Find where the given text appears and provide that cell's center as (X, Y) coordinate. 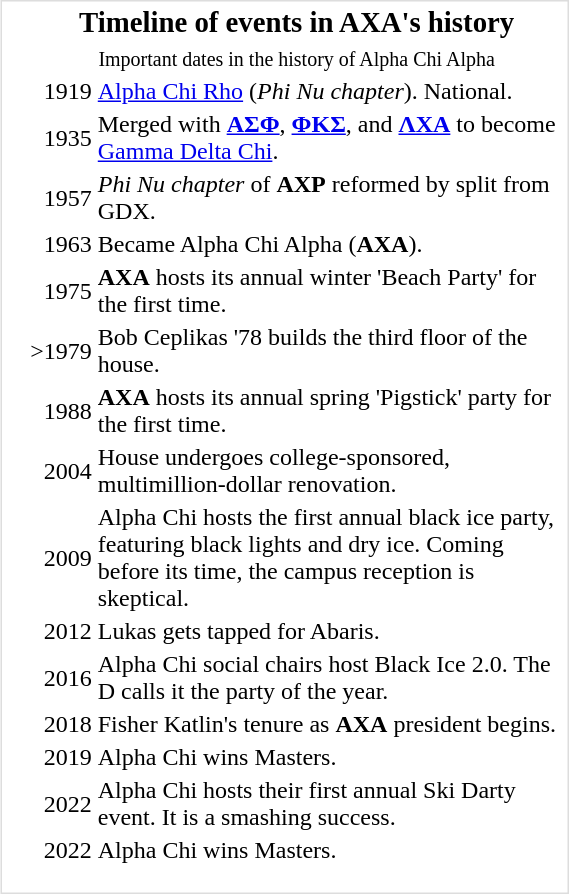
2016 (62, 678)
1988 (62, 410)
AXA hosts its annual spring 'Pigstick' party for the first time. (330, 410)
Important dates in the history of Alpha Chi Alpha (297, 59)
1935 (62, 138)
2009 (62, 558)
2012 (62, 631)
1963 (62, 245)
1957 (62, 198)
AXA hosts its annual winter 'Beach Party' for the first time. (330, 290)
Alpha Chi Rho (Phi Nu chapter). National. (330, 91)
Merged with ΑΣΦ, ΦΚΣ, and ΛΧΑ to become Gamma Delta Chi. (330, 138)
Alpha Chi hosts the first annual black ice party, featuring black lights and dry ice. Coming before its time, the campus reception is skeptical. (330, 558)
2018 (62, 725)
Alpha Chi social chairs host Black Ice 2.0. The D calls it the party of the year. (330, 678)
1919 (62, 91)
Phi Nu chapter of AXP reformed by split from GDX. (330, 198)
2019 (62, 757)
Fisher Katlin's tenure as AXA president begins. (330, 725)
>1979 (62, 350)
Alpha Chi hosts their first annual Ski Darty event. It is a smashing success. (330, 804)
2004 (62, 470)
Bob Ceplikas '78 builds the third floor of the house. (330, 350)
House undergoes college-sponsored, multimillion-dollar renovation. (330, 470)
Became Alpha Chi Alpha (AXA). (330, 245)
1975 (62, 290)
Timeline of events in AXA's history (297, 22)
Lukas gets tapped for Abaris. (330, 631)
